Detect which cell encompasses the target text, then output its (X, Y) center coordinate. 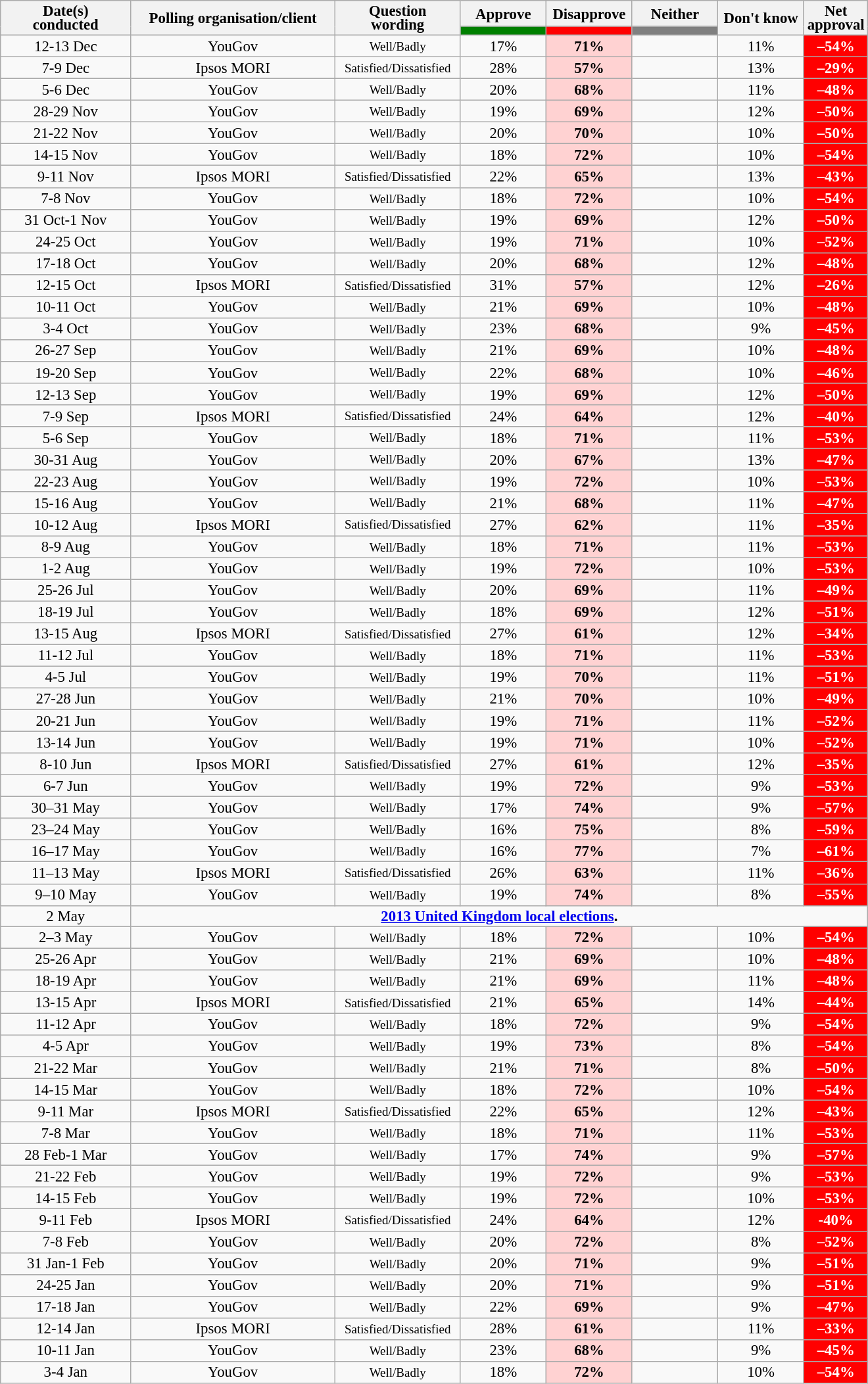
75% (589, 830)
9-11 Feb (66, 1220)
21-22 Feb (66, 1177)
3-4 Oct (66, 329)
9–10 May (66, 894)
9-11 Mar (66, 1111)
21-22 Nov (66, 133)
16–17 May (66, 851)
–34% (836, 634)
Questionwording (397, 18)
Disapprove (589, 13)
Polling organisation/client (233, 18)
14-15 Nov (66, 155)
4-5 Apr (66, 1045)
12-13 Dec (66, 46)
Approve (504, 13)
30–31 May (66, 807)
Neither (675, 13)
11-12 Apr (66, 1024)
6-7 Jun (66, 786)
11-12 Jul (66, 655)
22-23 Aug (66, 481)
62% (589, 525)
7-9 Dec (66, 68)
10-12 Aug (66, 525)
–40% (836, 416)
24-25 Jan (66, 1285)
12-13 Sep (66, 394)
24-25 Oct (66, 242)
3-4 Jan (66, 1373)
18-19 Apr (66, 981)
31 Oct-1 Nov (66, 220)
10-11 Oct (66, 308)
–36% (836, 873)
14% (761, 1002)
13-15 Aug (66, 634)
77% (589, 851)
9-11 Nov (66, 176)
15-16 Aug (66, 502)
12-15 Oct (66, 285)
–46% (836, 372)
18-19 Jul (66, 611)
7-8 Nov (66, 199)
73% (589, 1045)
7-9 Sep (66, 416)
2013 United Kingdom local elections. (500, 916)
19-20 Sep (66, 372)
Date(s)conducted (66, 18)
5-6 Dec (66, 89)
7% (761, 851)
7-8 Feb (66, 1241)
30-31 Aug (66, 459)
-40% (836, 1220)
31 Jan-1 Feb (66, 1264)
17-18 Jan (66, 1307)
–59% (836, 830)
Don't know (761, 18)
17-18 Oct (66, 263)
25-26 Jul (66, 590)
25-26 Apr (66, 959)
20-21 Jun (66, 721)
31% (504, 285)
13-15 Apr (66, 1002)
–26% (836, 285)
1-2 Aug (66, 568)
–44% (836, 1002)
13-14 Jun (66, 743)
8-9 Aug (66, 547)
28 Feb-1 Mar (66, 1155)
67% (589, 459)
23–24 May (66, 830)
–33% (836, 1329)
4-5 Jul (66, 677)
–61% (836, 851)
2–3 May (66, 938)
14-15 Mar (66, 1090)
–55% (836, 894)
27-28 Jun (66, 698)
–29% (836, 68)
8-10 Jun (66, 764)
7-8 Mar (66, 1133)
63% (589, 873)
5-6 Sep (66, 438)
10-11 Jan (66, 1350)
Net approval (836, 18)
14-15 Feb (66, 1198)
21-22 Mar (66, 1068)
11–13 May (66, 873)
12-14 Jan (66, 1329)
26% (504, 873)
2 May (66, 916)
26-27 Sep (66, 351)
28-29 Nov (66, 112)
